Locate the cell with the specified text and output its (x, y) center coordinate. 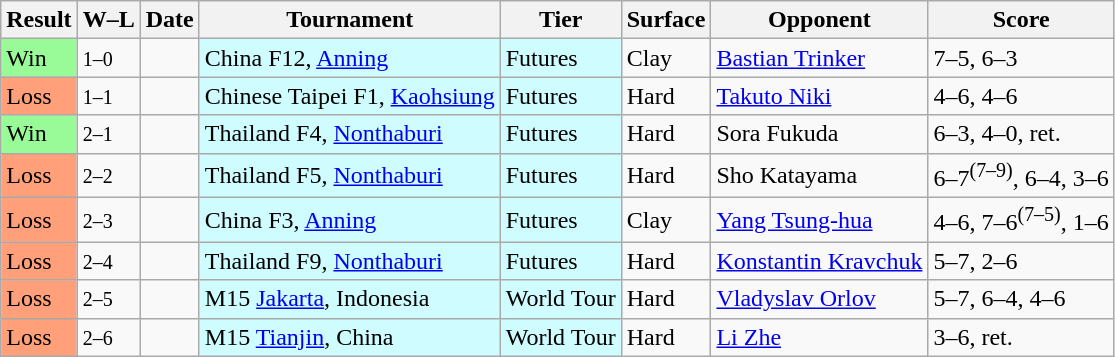
1–0 (108, 58)
Takuto Niki (820, 96)
Konstantin Kravchuk (820, 261)
6–7(7–9), 6–4, 3–6 (1021, 176)
Vladyslav Orlov (820, 299)
M15 Tianjin, China (350, 337)
Yang Tsung-hua (820, 220)
2–6 (108, 337)
7–5, 6–3 (1021, 58)
2–1 (108, 134)
4–6, 4–6 (1021, 96)
2–2 (108, 176)
Date (170, 20)
Score (1021, 20)
Bastian Trinker (820, 58)
W–L (108, 20)
Chinese Taipei F1, Kaohsiung (350, 96)
Thailand F9, Nonthaburi (350, 261)
5–7, 6–4, 4–6 (1021, 299)
2–4 (108, 261)
5–7, 2–6 (1021, 261)
Opponent (820, 20)
Tournament (350, 20)
Li Zhe (820, 337)
6–3, 4–0, ret. (1021, 134)
2–3 (108, 220)
3–6, ret. (1021, 337)
4–6, 7–6(7–5), 1–6 (1021, 220)
Sho Katayama (820, 176)
1–1 (108, 96)
2–5 (108, 299)
M15 Jakarta, Indonesia (350, 299)
China F12, Anning (350, 58)
Thailand F4, Nonthaburi (350, 134)
Thailand F5, Nonthaburi (350, 176)
Surface (666, 20)
Tier (560, 20)
Sora Fukuda (820, 134)
Result (39, 20)
China F3, Anning (350, 220)
